Determine the [X, Y] coordinate at the center of the cell enclosing the given text.  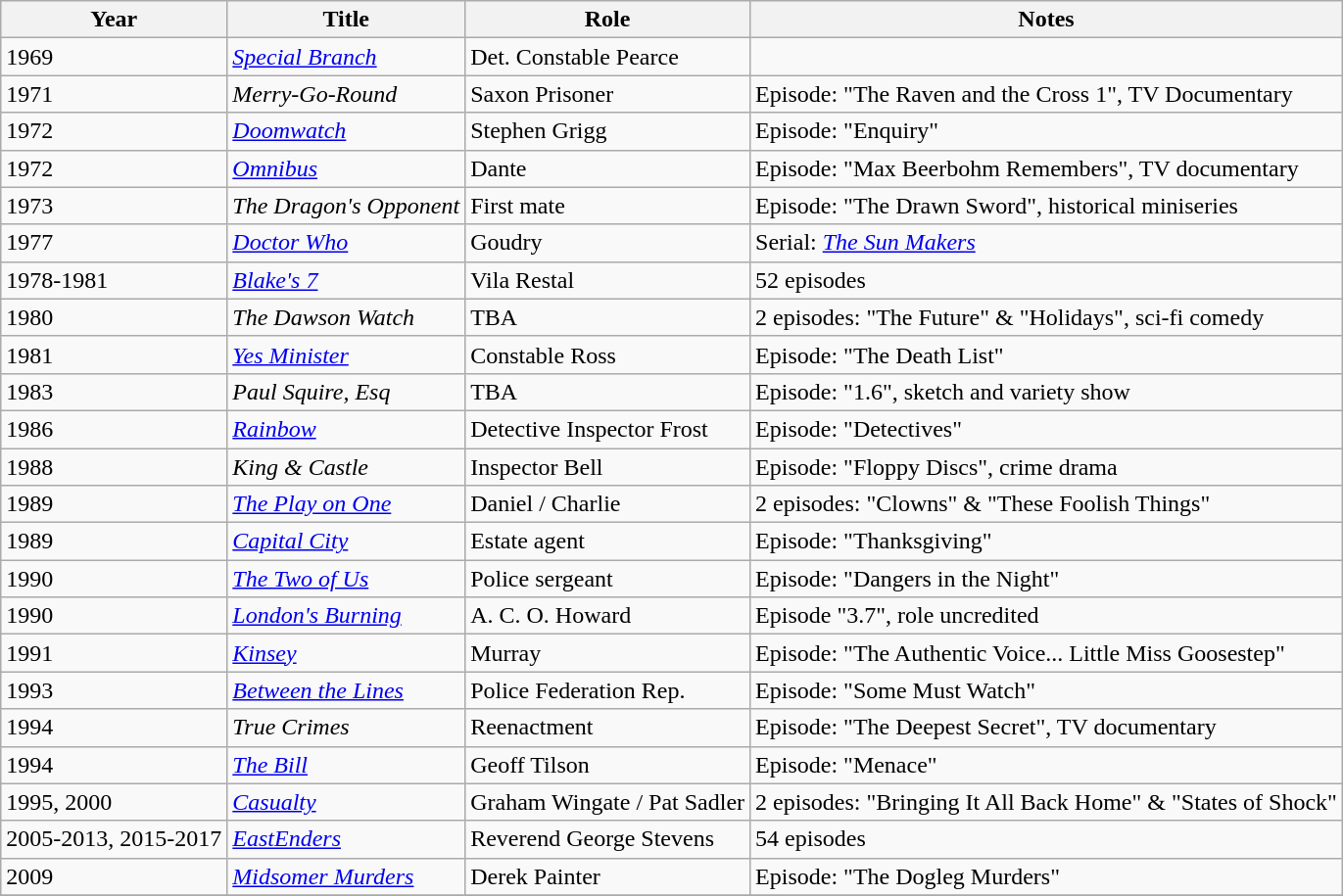
Vila Restal [607, 280]
1977 [114, 243]
Episode: "Menace" [1046, 765]
Year [114, 20]
1969 [114, 57]
Notes [1046, 20]
Midsomer Murders [347, 876]
A. C. O. Howard [607, 616]
Det. Constable Pearce [607, 57]
Reenactment [607, 728]
Special Branch [347, 57]
Episode: "The Drawn Sword", historical miniseries [1046, 206]
Episode: "Detectives" [1046, 429]
1971 [114, 94]
Episode: "Dangers in the Night" [1046, 579]
Episode: "Max Beerbohm Remembers", TV documentary [1046, 168]
Serial: The Sun Makers [1046, 243]
Stephen Grigg [607, 131]
2009 [114, 876]
Episode: "Enquiry" [1046, 131]
Graham Wingate / Pat Sadler [607, 802]
Detective Inspector Frost [607, 429]
Constable Ross [607, 354]
Doomwatch [347, 131]
True Crimes [347, 728]
54 episodes [1046, 839]
1980 [114, 317]
Merry-Go-Round [347, 94]
EastEnders [347, 839]
1978-1981 [114, 280]
1983 [114, 392]
King & Castle [347, 467]
First mate [607, 206]
The Play on One [347, 504]
2 episodes: "The Future" & "Holidays", sci-fi comedy [1046, 317]
Paul Squire, Esq [347, 392]
1993 [114, 690]
The Two of Us [347, 579]
Dante [607, 168]
Derek Painter [607, 876]
Episode: "The Death List" [1046, 354]
Kinsey [347, 653]
1973 [114, 206]
Yes Minister [347, 354]
Episode: "Floppy Discs", crime drama [1046, 467]
Blake's 7 [347, 280]
The Dawson Watch [347, 317]
1981 [114, 354]
Episode: "The Authentic Voice... Little Miss Goosestep" [1046, 653]
Episode "3.7", role uncredited [1046, 616]
Police sergeant [607, 579]
Episode: "1.6", sketch and variety show [1046, 392]
Title [347, 20]
Rainbow [347, 429]
The Bill [347, 765]
Police Federation Rep. [607, 690]
1995, 2000 [114, 802]
Inspector Bell [607, 467]
Role [607, 20]
Daniel / Charlie [607, 504]
The Dragon's Opponent [347, 206]
Between the Lines [347, 690]
1991 [114, 653]
Episode: "The Dogleg Murders" [1046, 876]
2 episodes: "Bringing It All Back Home" & "States of Shock" [1046, 802]
Geoff Tilson [607, 765]
Episode: "Some Must Watch" [1046, 690]
Saxon Prisoner [607, 94]
Capital City [347, 542]
Casualty [347, 802]
52 episodes [1046, 280]
Murray [607, 653]
Estate agent [607, 542]
1986 [114, 429]
Episode: "The Raven and the Cross 1", TV Documentary [1046, 94]
1988 [114, 467]
London's Burning [347, 616]
Reverend George Stevens [607, 839]
2 episodes: "Clowns" & "These Foolish Things" [1046, 504]
Doctor Who [347, 243]
2005-2013, 2015-2017 [114, 839]
Omnibus [347, 168]
Episode: "Thanksgiving" [1046, 542]
Episode: "The Deepest Secret", TV documentary [1046, 728]
Goudry [607, 243]
